Provide the [X, Y] coordinate of the cell's center where the given text is located.  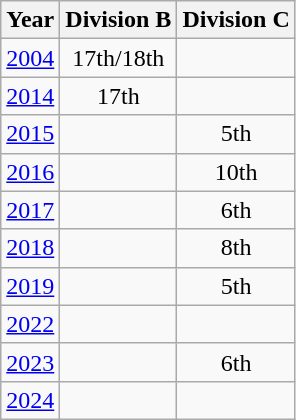
Division B [118, 20]
Year [30, 20]
2022 [30, 324]
2004 [30, 58]
17th/18th [118, 58]
8th [236, 248]
2019 [30, 286]
2023 [30, 362]
17th [118, 96]
2016 [30, 172]
2015 [30, 134]
2014 [30, 96]
2018 [30, 248]
2017 [30, 210]
2024 [30, 400]
10th [236, 172]
Division C [236, 20]
